Extract the [X, Y] coordinate from the center of the cell holding the provided text.  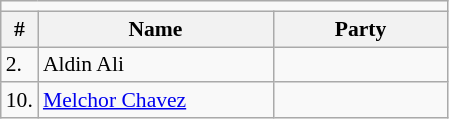
2. [20, 65]
# [20, 29]
10. [20, 101]
Name [156, 29]
Party [360, 29]
Melchor Chavez [156, 101]
Aldin Ali [156, 65]
